From the cell containing the given text, extract its center point as (x, y) coordinate. 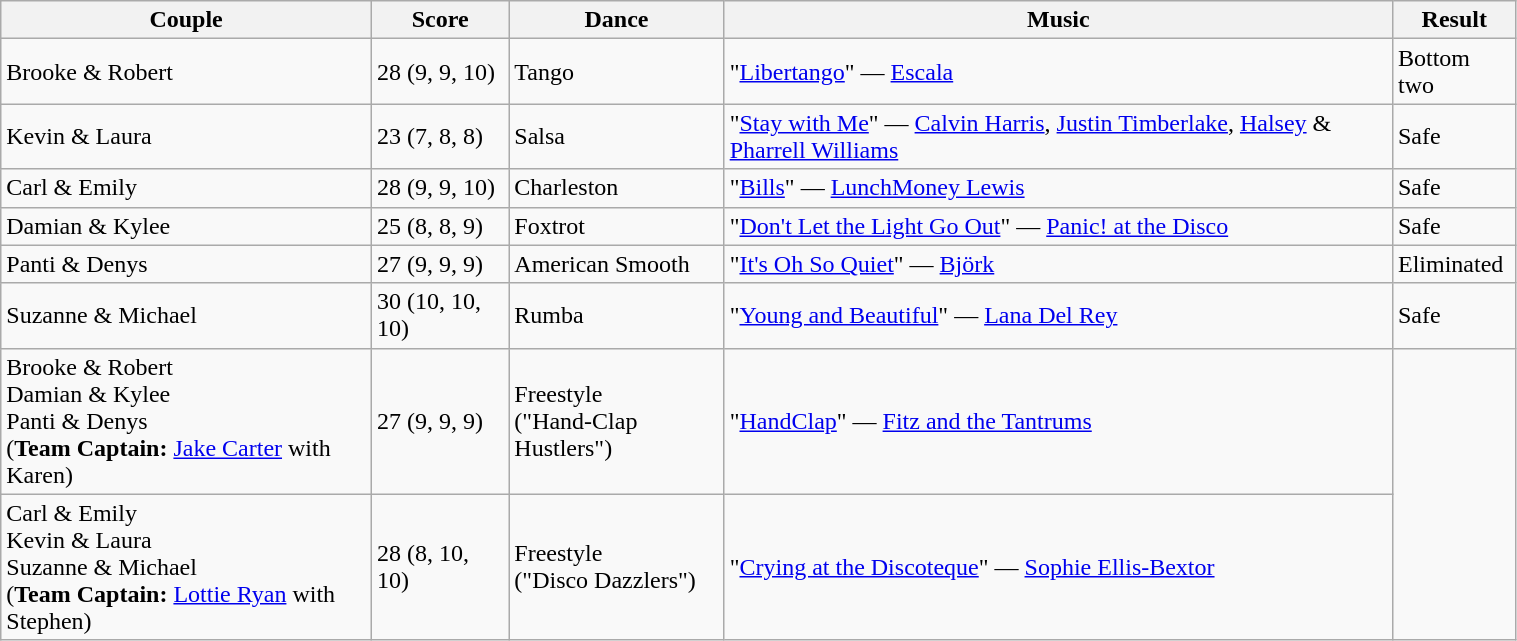
Foxtrot (616, 226)
"Bills" — LunchMoney Lewis (1058, 188)
25 (8, 8, 9) (440, 226)
"Crying at the Discoteque" — Sophie Ellis-Bextor (1058, 567)
Carl & Emily (186, 188)
Panti & Denys (186, 264)
Dance (616, 20)
Music (1058, 20)
23 (7, 8, 8) (440, 136)
Carl & EmilyKevin & LauraSuzanne & Michael(Team Captain: Lottie Ryan with Stephen) (186, 567)
Damian & Kylee (186, 226)
Salsa (616, 136)
30 (10, 10, 10) (440, 316)
Eliminated (1454, 264)
Result (1454, 20)
Bottom two (1454, 72)
Tango (616, 72)
"It's Oh So Quiet" — Björk (1058, 264)
Brooke & Robert (186, 72)
Couple (186, 20)
Rumba (616, 316)
Charleston (616, 188)
Freestyle("Hand-Clap Hustlers") (616, 421)
Score (440, 20)
Freestyle("Disco Dazzlers") (616, 567)
"Young and Beautiful" — Lana Del Rey (1058, 316)
Kevin & Laura (186, 136)
Brooke & RobertDamian & KyleePanti & Denys(Team Captain: Jake Carter with Karen) (186, 421)
American Smooth (616, 264)
28 (8, 10, 10) (440, 567)
"Don't Let the Light Go Out" — Panic! at the Disco (1058, 226)
"Libertango" — Escala (1058, 72)
Suzanne & Michael (186, 316)
"Stay with Me" — Calvin Harris, Justin Timberlake, Halsey & Pharrell Williams (1058, 136)
"HandClap" — Fitz and the Tantrums (1058, 421)
